From the cell containing the given text, extract its center point as [X, Y] coordinate. 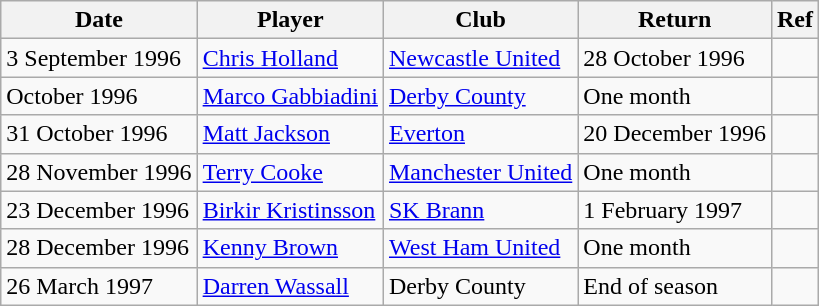
Date [99, 20]
Newcastle United [480, 58]
West Ham United [480, 248]
October 1996 [99, 96]
Kenny Brown [290, 248]
Everton [480, 134]
Ref [794, 20]
Club [480, 20]
Birkir Kristinsson [290, 210]
Matt Jackson [290, 134]
End of season [675, 286]
31 October 1996 [99, 134]
20 December 1996 [675, 134]
26 March 1997 [99, 286]
28 October 1996 [675, 58]
Darren Wassall [290, 286]
Terry Cooke [290, 172]
Marco Gabbiadini [290, 96]
Return [675, 20]
Player [290, 20]
28 November 1996 [99, 172]
3 September 1996 [99, 58]
Manchester United [480, 172]
23 December 1996 [99, 210]
28 December 1996 [99, 248]
1 February 1997 [675, 210]
Chris Holland [290, 58]
SK Brann [480, 210]
